From the cell containing the given text, extract its center point as (X, Y) coordinate. 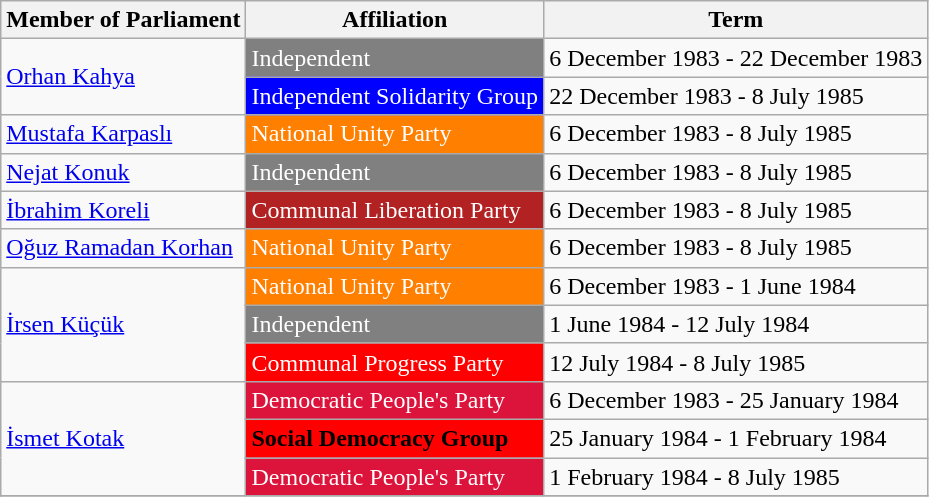
25 January 1984 - 1 February 1984 (736, 438)
Nejat Konuk (124, 172)
Orhan Kahya (124, 77)
Social Democracy Group (395, 438)
Communal Progress Party (395, 362)
Independent Solidarity Group (395, 96)
Term (736, 20)
Mustafa Karpaslı (124, 134)
Communal Liberation Party (395, 210)
6 December 1983 - 22 December 1983 (736, 58)
1 February 1984 - 8 July 1985 (736, 477)
1 June 1984 - 12 July 1984 (736, 324)
22 December 1983 - 8 July 1985 (736, 96)
Oğuz Ramadan Korhan (124, 248)
Affiliation (395, 20)
6 December 1983 - 25 January 1984 (736, 400)
İsmet Kotak (124, 438)
İrsen Küçük (124, 324)
6 December 1983 - 1 June 1984 (736, 286)
İbrahim Koreli (124, 210)
Member of Parliament (124, 20)
12 July 1984 - 8 July 1985 (736, 362)
